Scan for the cell matching the given text and deliver its (X, Y) coordinate at center. 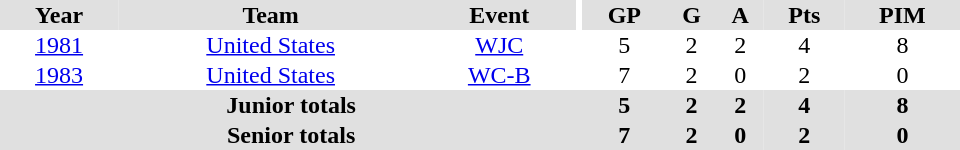
PIM (902, 15)
Junior totals (291, 105)
A (740, 15)
1983 (59, 75)
WJC (499, 45)
Pts (804, 15)
Event (499, 15)
1981 (59, 45)
G (691, 15)
Senior totals (291, 135)
WC-B (499, 75)
Team (270, 15)
Year (59, 15)
GP (624, 15)
